Locate the cell with the specified text and output its (X, Y) center coordinate. 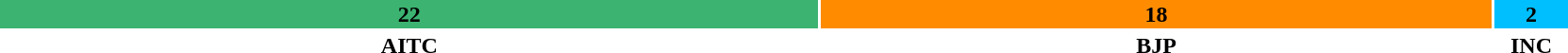
22 (409, 14)
18 (1157, 14)
